Pinpoint the cell where the given text exists, returning its (X, Y) midpoint coordinate. 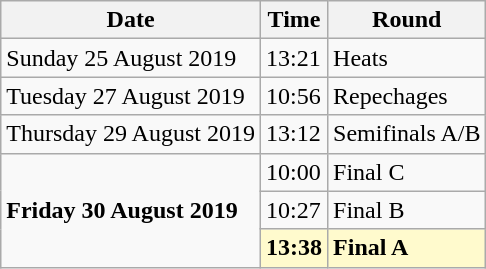
Round (407, 20)
Heats (407, 58)
Semifinals A/B (407, 134)
10:27 (294, 210)
Final A (407, 248)
13:12 (294, 134)
13:38 (294, 248)
13:21 (294, 58)
10:00 (294, 172)
Final C (407, 172)
Sunday 25 August 2019 (131, 58)
10:56 (294, 96)
Time (294, 20)
Friday 30 August 2019 (131, 210)
Repechages (407, 96)
Tuesday 27 August 2019 (131, 96)
Final B (407, 210)
Thursday 29 August 2019 (131, 134)
Date (131, 20)
